Detect which cell encompasses the target text, then output its (x, y) center coordinate. 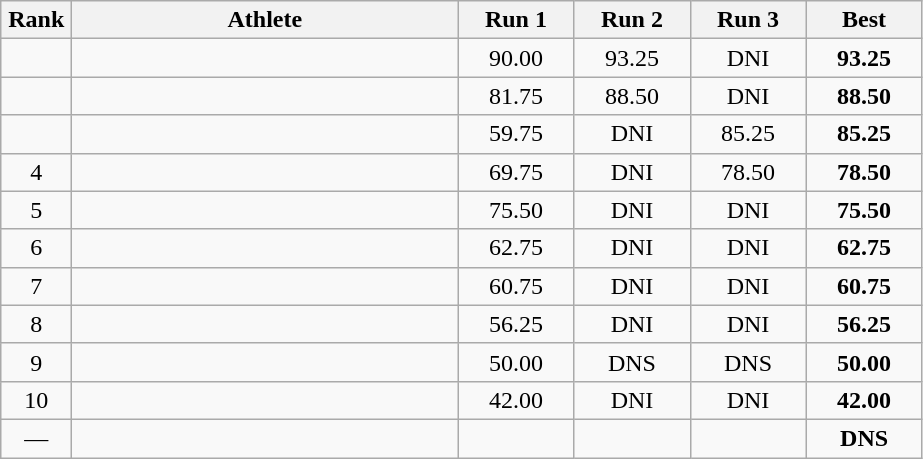
81.75 (516, 96)
Athlete (265, 20)
Best (864, 20)
59.75 (516, 134)
Run 1 (516, 20)
Run 3 (748, 20)
10 (36, 400)
— (36, 438)
Run 2 (632, 20)
6 (36, 248)
90.00 (516, 58)
8 (36, 324)
9 (36, 362)
7 (36, 286)
4 (36, 172)
Rank (36, 20)
5 (36, 210)
69.75 (516, 172)
